Locate the cell with the specified text and output its (X, Y) center coordinate. 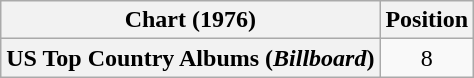
Chart (1976) (190, 20)
Position (427, 20)
8 (427, 58)
US Top Country Albums (Billboard) (190, 58)
